Detect which cell encompasses the target text, then output its [x, y] center coordinate. 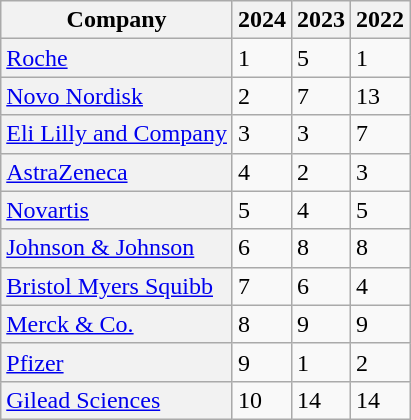
AstraZeneca [117, 172]
Eli Lilly and Company [117, 134]
13 [380, 96]
Novo Nordisk [117, 96]
Company [117, 20]
Bristol Myers Squibb [117, 286]
Pfizer [117, 362]
10 [262, 400]
Roche [117, 58]
Merck & Co. [117, 324]
Novartis [117, 210]
2023 [322, 20]
2024 [262, 20]
Johnson & Johnson [117, 248]
Gilead Sciences [117, 400]
2022 [380, 20]
